Find where the given text appears and provide that cell's center as [X, Y] coordinate. 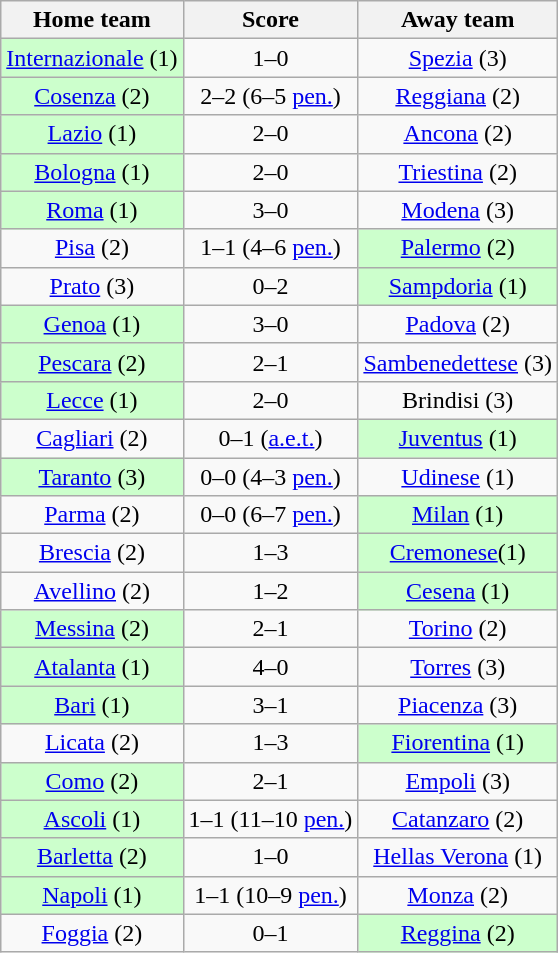
Score [270, 20]
Avellino (2) [92, 591]
Empoli (3) [458, 781]
Modena (3) [458, 210]
Licata (2) [92, 743]
Internazionale (1) [92, 58]
1–1 (11–10 pen.) [270, 819]
Triestina (2) [458, 172]
Pisa (2) [92, 248]
1–1 (10–9 pen.) [270, 895]
Cagliari (2) [92, 438]
0–2 [270, 286]
Prato (3) [92, 286]
Ascoli (1) [92, 819]
Home team [92, 20]
Hellas Verona (1) [458, 857]
Reggina (2) [458, 933]
Bologna (1) [92, 172]
Fiorentina (1) [458, 743]
0–0 (6–7 pen.) [270, 515]
Parma (2) [92, 515]
Monza (2) [458, 895]
Foggia (2) [92, 933]
0–1 [270, 933]
1–2 [270, 591]
Padova (2) [458, 324]
1–1 (4–6 pen.) [270, 248]
Cremonese(1) [458, 553]
Cesena (1) [458, 591]
Piacenza (3) [458, 705]
Udinese (1) [458, 477]
Taranto (3) [92, 477]
Reggiana (2) [458, 96]
Away team [458, 20]
Sampdoria (1) [458, 286]
Genoa (1) [92, 324]
2–2 (6–5 pen.) [270, 96]
Brescia (2) [92, 553]
0–1 (a.e.t.) [270, 438]
Atalanta (1) [92, 667]
Palermo (2) [458, 248]
Pescara (2) [92, 362]
3–1 [270, 705]
Barletta (2) [92, 857]
Messina (2) [92, 629]
Milan (1) [458, 515]
0–0 (4–3 pen.) [270, 477]
Lecce (1) [92, 400]
Como (2) [92, 781]
Ancona (2) [458, 134]
Spezia (3) [458, 58]
Brindisi (3) [458, 400]
Catanzaro (2) [458, 819]
Napoli (1) [92, 895]
Lazio (1) [92, 134]
4–0 [270, 667]
Roma (1) [92, 210]
Bari (1) [92, 705]
Cosenza (2) [92, 96]
Torino (2) [458, 629]
Torres (3) [458, 667]
Juventus (1) [458, 438]
Sambenedettese (3) [458, 362]
